Search for the cell housing the specified text and yield its [X, Y] center coordinate. 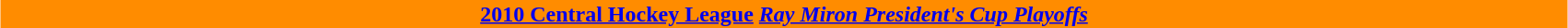
2010 Central Hockey League Ray Miron President's Cup Playoffs [784, 14]
